Capture the cell that displays the provided text and extract its [X, Y] central coordinate. 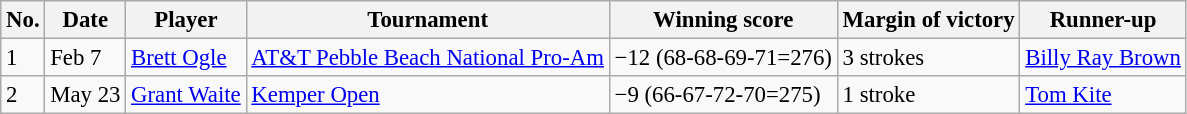
Winning score [723, 20]
Margin of victory [928, 20]
Kemper Open [428, 95]
3 strokes [928, 58]
AT&T Pebble Beach National Pro-Am [428, 58]
Feb 7 [86, 58]
Brett Ogle [186, 58]
May 23 [86, 95]
Date [86, 20]
Grant Waite [186, 95]
Tom Kite [1103, 95]
2 [23, 95]
No. [23, 20]
1 [23, 58]
1 stroke [928, 95]
Billy Ray Brown [1103, 58]
−9 (66-67-72-70=275) [723, 95]
−12 (68-68-69-71=276) [723, 58]
Tournament [428, 20]
Runner-up [1103, 20]
Player [186, 20]
